Scan for the cell matching the given text and deliver its (X, Y) coordinate at center. 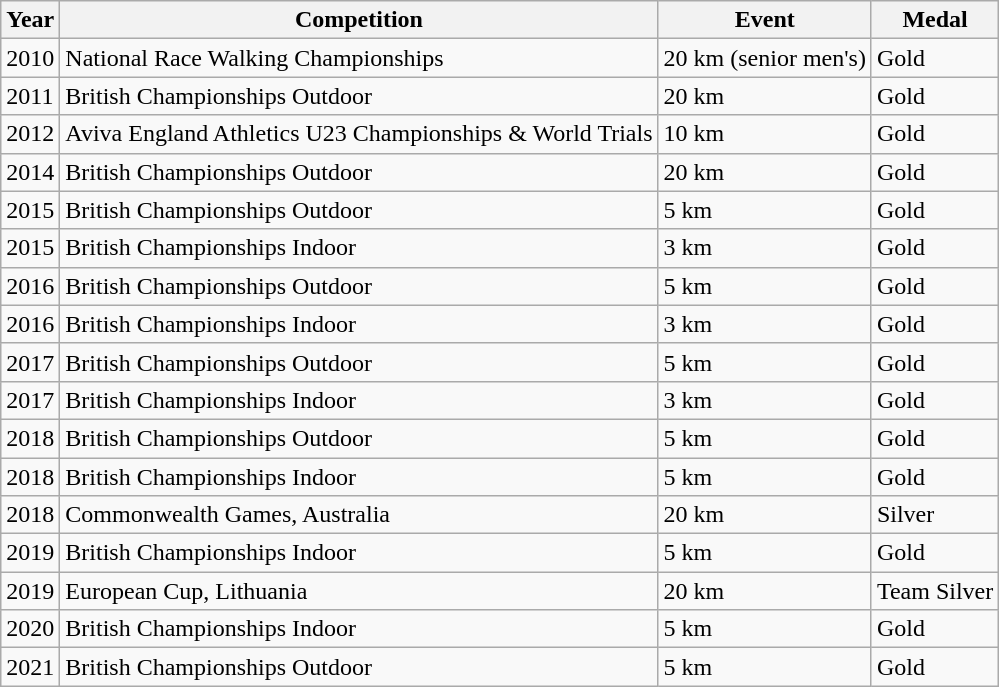
European Cup, Lithuania (359, 591)
Competition (359, 20)
2021 (30, 667)
Year (30, 20)
2020 (30, 629)
20 km (senior men's) (764, 58)
2012 (30, 134)
Aviva England Athletics U23 Championships & World Trials (359, 134)
2011 (30, 96)
National Race Walking Championships (359, 58)
2014 (30, 172)
Event (764, 20)
Silver (934, 515)
Medal (934, 20)
Team Silver (934, 591)
Commonwealth Games, Australia (359, 515)
2010 (30, 58)
10 km (764, 134)
